Search for the cell housing the specified text and yield its [X, Y] center coordinate. 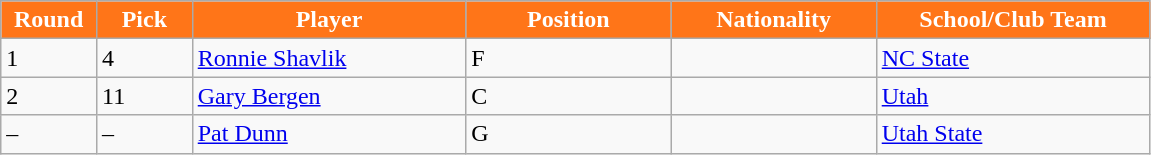
Pat Dunn [329, 134]
Utah State [1013, 134]
11 [144, 96]
Player [329, 20]
4 [144, 58]
Nationality [774, 20]
NC State [1013, 58]
Pick [144, 20]
1 [49, 58]
Round [49, 20]
G [568, 134]
Ronnie Shavlik [329, 58]
Gary Bergen [329, 96]
Position [568, 20]
C [568, 96]
School/Club Team [1013, 20]
2 [49, 96]
Utah [1013, 96]
F [568, 58]
